Return (X, Y) of the center of cell containing provided text 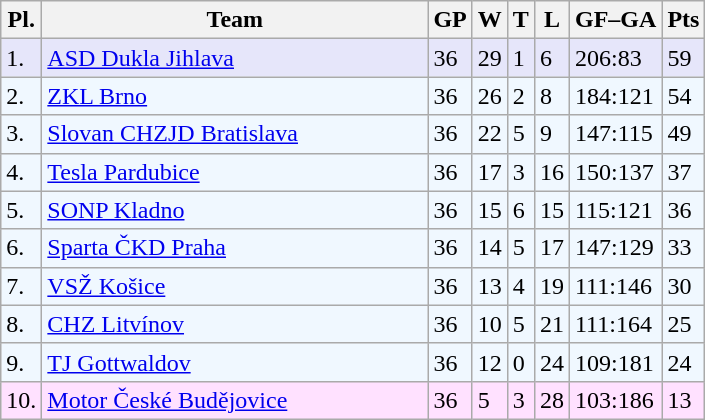
109:181 (615, 362)
49 (684, 134)
14 (490, 248)
Pl. (22, 20)
9. (22, 362)
VSŽ Košice (235, 286)
Pts (684, 20)
Motor České Budějovice (235, 400)
21 (552, 324)
L (552, 20)
150:137 (615, 172)
8 (552, 96)
2 (520, 96)
ASD Dukla Jihlava (235, 58)
1. (22, 58)
GP (450, 20)
29 (490, 58)
59 (684, 58)
Team (235, 20)
GF–GA (615, 20)
10. (22, 400)
22 (490, 134)
54 (684, 96)
Sparta ČKD Praha (235, 248)
103:186 (615, 400)
25 (684, 324)
CHZ Litvínov (235, 324)
26 (490, 96)
206:83 (615, 58)
6. (22, 248)
9 (552, 134)
111:146 (615, 286)
T (520, 20)
16 (552, 172)
W (490, 20)
30 (684, 286)
0 (520, 362)
5. (22, 210)
ZKL Brno (235, 96)
1 (520, 58)
Tesla Pardubice (235, 172)
37 (684, 172)
28 (552, 400)
147:129 (615, 248)
12 (490, 362)
2. (22, 96)
4. (22, 172)
8. (22, 324)
Slovan CHZJD Bratislava (235, 134)
10 (490, 324)
33 (684, 248)
147:115 (615, 134)
111:164 (615, 324)
3. (22, 134)
19 (552, 286)
4 (520, 286)
TJ Gottwaldov (235, 362)
184:121 (615, 96)
115:121 (615, 210)
SONP Kladno (235, 210)
7. (22, 286)
